Identify which cell holds the provided text, then report its (x, y) central coordinate. 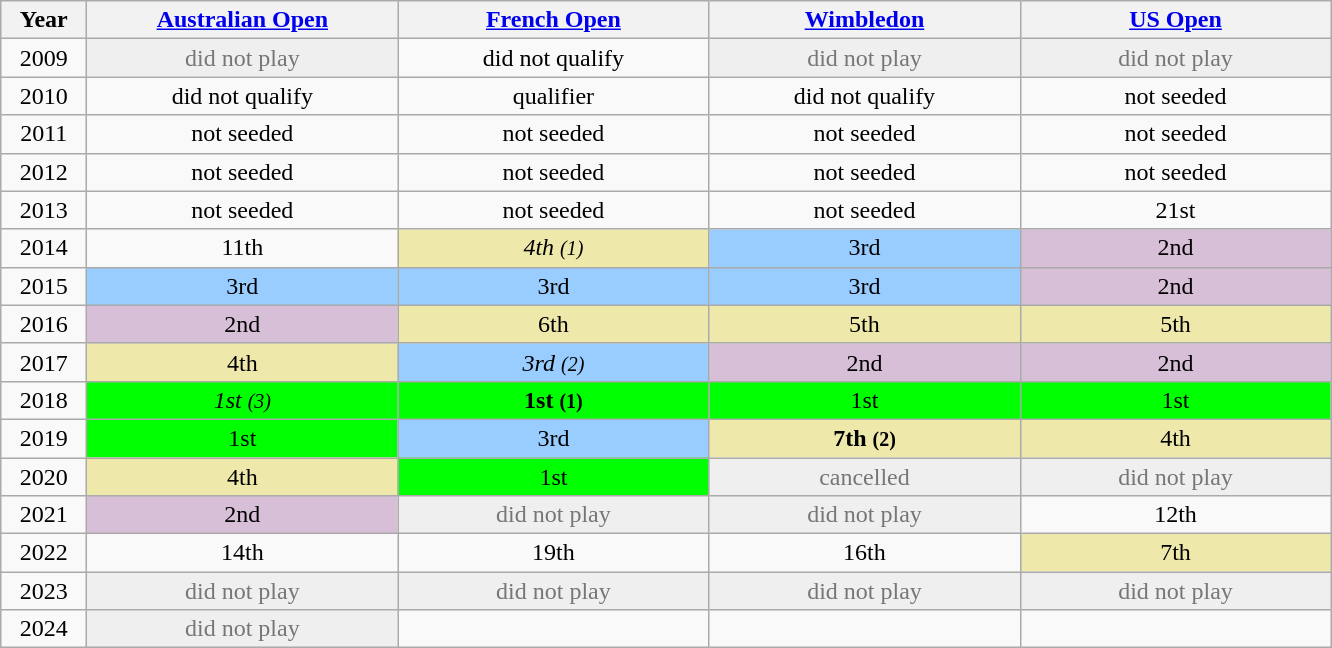
2024 (44, 629)
2016 (44, 324)
19th (554, 553)
2012 (44, 172)
7th (2) (864, 438)
2011 (44, 134)
12th (1176, 515)
2017 (44, 362)
2013 (44, 210)
16th (864, 553)
1st (3) (242, 400)
7th (1176, 553)
Wimbledon (864, 20)
21st (1176, 210)
2020 (44, 477)
2009 (44, 58)
2014 (44, 248)
2015 (44, 286)
French Open (554, 20)
cancelled (864, 477)
Australian Open (242, 20)
2018 (44, 400)
1st (1) (554, 400)
US Open (1176, 20)
2021 (44, 515)
6th (554, 324)
2010 (44, 96)
Year (44, 20)
qualifier (554, 96)
2019 (44, 438)
11th (242, 248)
3rd (2) (554, 362)
2023 (44, 591)
14th (242, 553)
4th (1) (554, 248)
2022 (44, 553)
